Find where the given text appears and provide that cell's center as (X, Y) coordinate. 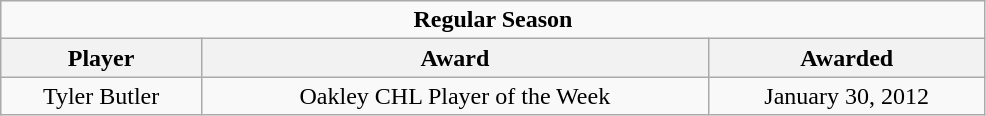
January 30, 2012 (846, 96)
Regular Season (493, 20)
Player (102, 58)
Award (454, 58)
Tyler Butler (102, 96)
Oakley CHL Player of the Week (454, 96)
Awarded (846, 58)
